Provide the (x, y) coordinate of the cell's center where the given text is located.  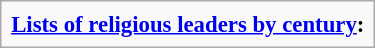
Lists of religious leaders by century: (188, 24)
